Return the (X, Y) coordinate for the center point of the cell that contains the specified text.  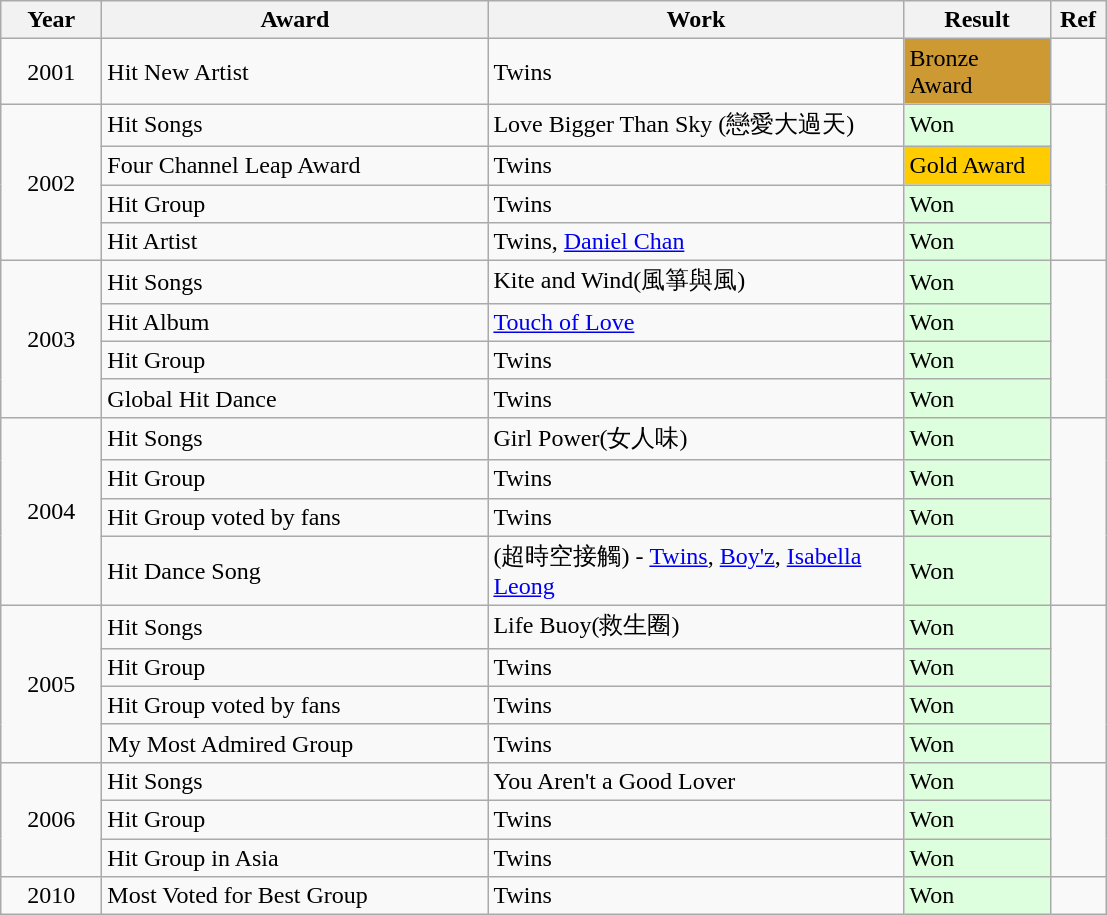
Bronze Award (977, 72)
Gold Award (977, 165)
2003 (52, 340)
You Aren't a Good Lover (696, 781)
Result (977, 20)
(超時空接觸) - Twins, Boy'z, Isabella Leong (696, 571)
Love Bigger Than Sky (戀愛大過天) (696, 126)
Global Hit Dance (295, 398)
Award (295, 20)
2006 (52, 819)
Year (52, 20)
Hit Artist (295, 242)
2002 (52, 182)
Hit New Artist (295, 72)
Hit Album (295, 322)
Life Buoy(救生圈) (696, 628)
Touch of Love (696, 322)
My Most Admired Group (295, 743)
2010 (52, 896)
Ref (1078, 20)
2004 (52, 511)
Hit Dance Song (295, 571)
Twins, Daniel Chan (696, 242)
2001 (52, 72)
Work (696, 20)
Kite and Wind(風箏與風) (696, 282)
2005 (52, 684)
Girl Power(女人味) (696, 438)
Four Channel Leap Award (295, 165)
Hit Group in Asia (295, 857)
Most Voted for Best Group (295, 896)
